For the text-containing cell, return its midpoint in (x, y) coordinate format. 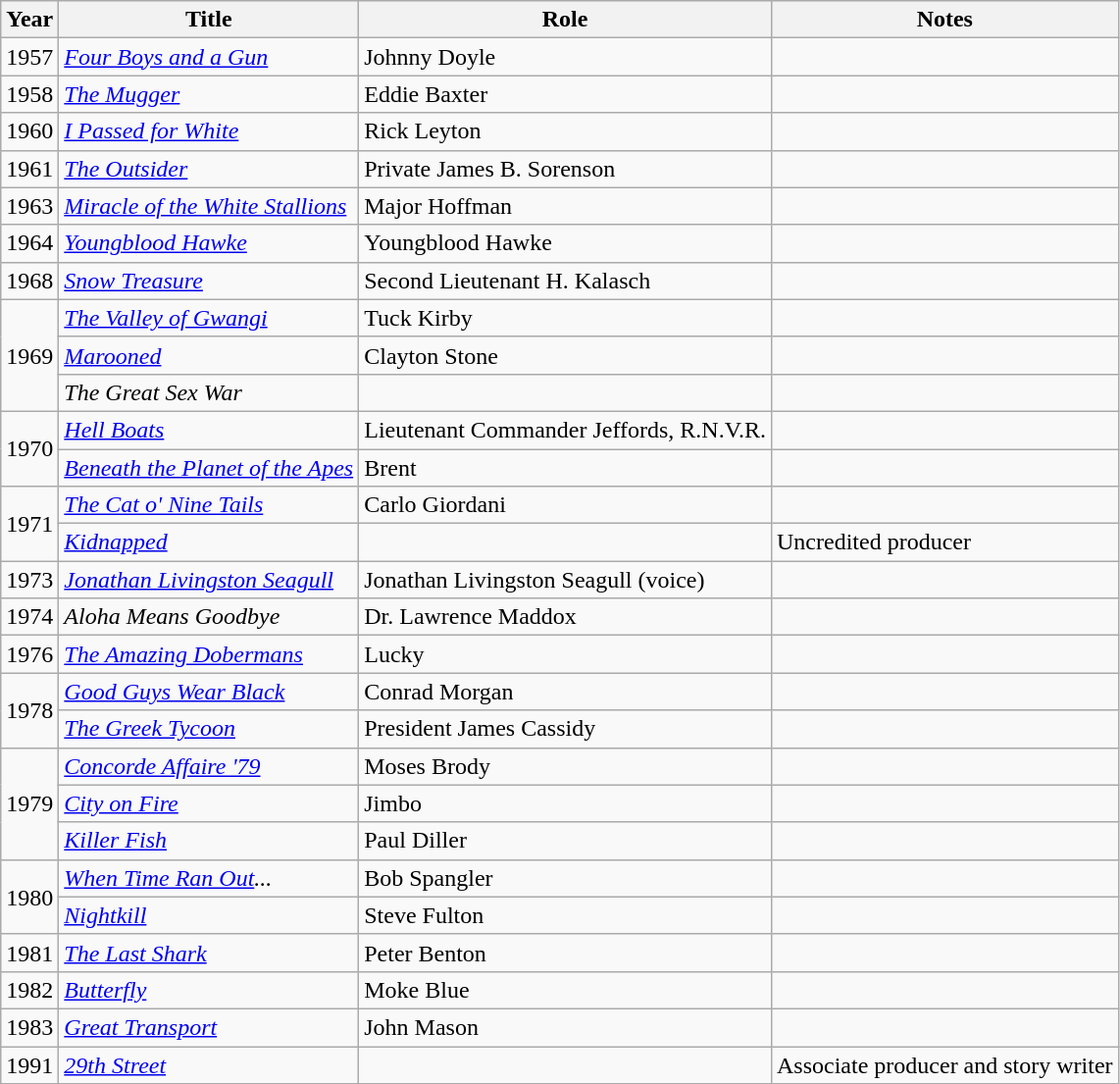
1973 (29, 580)
The Great Sex War (209, 392)
1980 (29, 897)
Paul Diller (565, 841)
Killer Fish (209, 841)
Steve Fulton (565, 915)
Aloha Means Goodbye (209, 617)
Moses Brody (565, 766)
1969 (29, 355)
1968 (29, 281)
Carlo Giordani (565, 505)
Jimbo (565, 803)
Second Lieutenant H. Kalasch (565, 281)
Dr. Lawrence Maddox (565, 617)
President James Cassidy (565, 729)
Associate producer and story writer (944, 1064)
1963 (29, 206)
Good Guys Wear Black (209, 692)
Bob Spangler (565, 878)
The Cat o' Nine Tails (209, 505)
1971 (29, 524)
1961 (29, 169)
I Passed for White (209, 131)
1976 (29, 654)
The Amazing Dobermans (209, 654)
1964 (29, 243)
Snow Treasure (209, 281)
Notes (944, 20)
The Last Shark (209, 953)
1979 (29, 803)
1957 (29, 57)
Role (565, 20)
Miracle of the White Stallions (209, 206)
1991 (29, 1064)
Jonathan Livingston Seagull (209, 580)
Clayton Stone (565, 355)
1983 (29, 1027)
The Valley of Gwangi (209, 318)
1981 (29, 953)
Lucky (565, 654)
Concorde Affaire '79 (209, 766)
Moke Blue (565, 990)
Tuck Kirby (565, 318)
Marooned (209, 355)
Eddie Baxter (565, 94)
Butterfly (209, 990)
Private James B. Sorenson (565, 169)
Beneath the Planet of the Apes (209, 468)
29th Street (209, 1064)
Nightkill (209, 915)
1960 (29, 131)
Four Boys and a Gun (209, 57)
1974 (29, 617)
The Outsider (209, 169)
Year (29, 20)
The Mugger (209, 94)
Brent (565, 468)
Conrad Morgan (565, 692)
Johnny Doyle (565, 57)
Jonathan Livingston Seagull (voice) (565, 580)
City on Fire (209, 803)
Rick Leyton (565, 131)
1970 (29, 448)
Great Transport (209, 1027)
When Time Ran Out... (209, 878)
Hell Boats (209, 430)
Peter Benton (565, 953)
Major Hoffman (565, 206)
Lieutenant Commander Jeffords, R.N.V.R. (565, 430)
1982 (29, 990)
The Greek Tycoon (209, 729)
1978 (29, 710)
Title (209, 20)
1958 (29, 94)
John Mason (565, 1027)
Kidnapped (209, 542)
Uncredited producer (944, 542)
